Identify which cell holds the provided text, then report its (x, y) central coordinate. 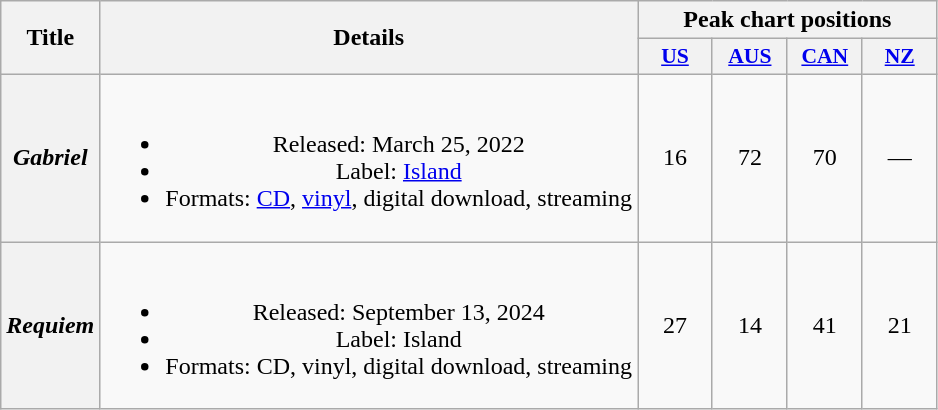
Requiem (50, 326)
— (900, 158)
Peak chart positions (788, 20)
72 (750, 158)
27 (676, 326)
16 (676, 158)
14 (750, 326)
Title (50, 38)
Gabriel (50, 158)
21 (900, 326)
Released: September 13, 2024Label: IslandFormats: CD, vinyl, digital download, streaming (369, 326)
AUS (750, 57)
US (676, 57)
NZ (900, 57)
Released: March 25, 2022Label: IslandFormats: CD, vinyl, digital download, streaming (369, 158)
41 (824, 326)
CAN (824, 57)
70 (824, 158)
Details (369, 38)
